Return the [x, y] coordinate for the center point of the cell that contains the specified text.  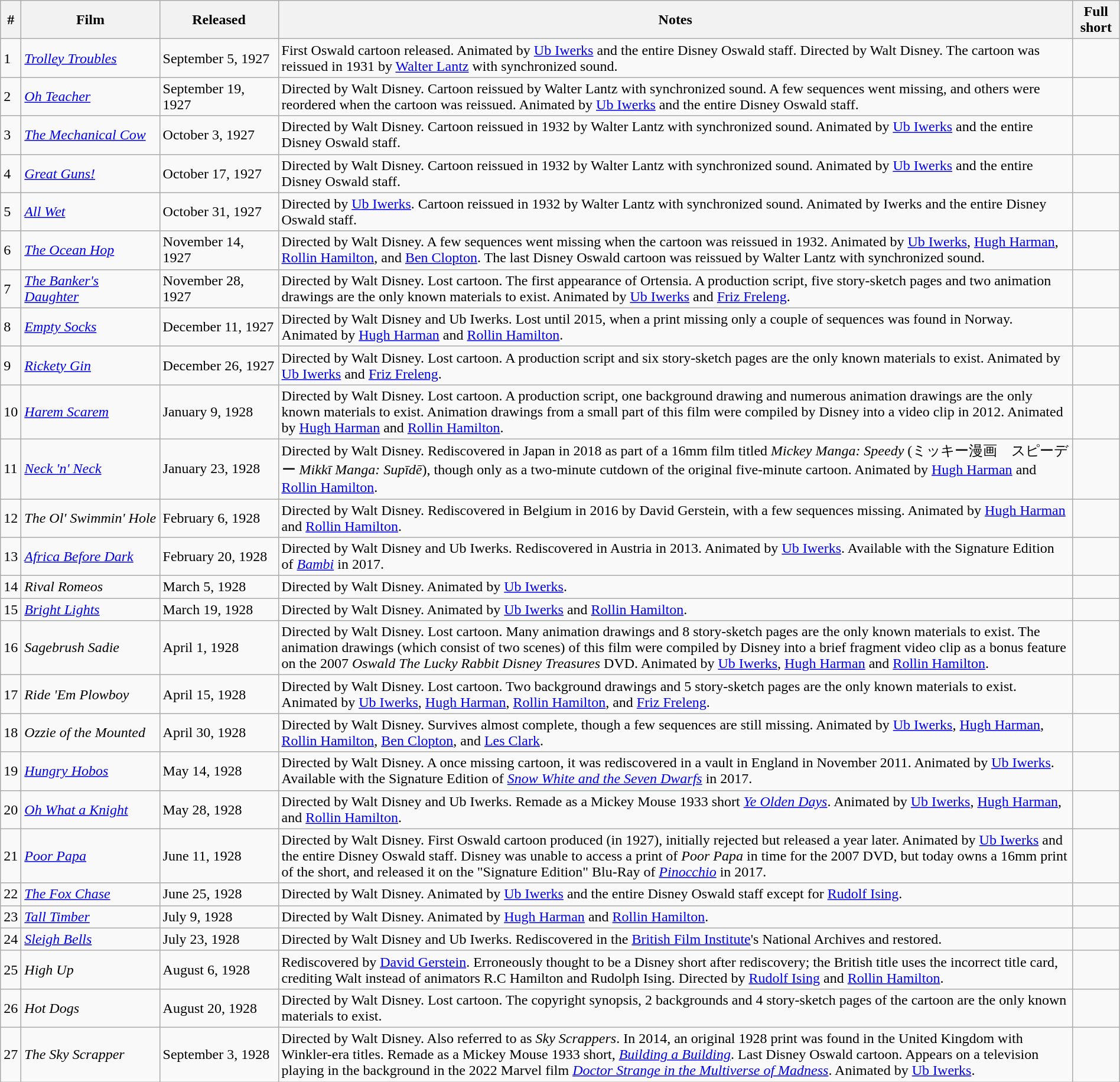
Ozzie of the Mounted [90, 732]
20 [11, 809]
Film [90, 20]
Directed by Walt Disney and Ub Iwerks. Rediscovered in the British Film Institute's National Archives and restored. [675, 939]
27 [11, 1054]
December 26, 1927 [219, 365]
Directed by Walt Disney. Animated by Ub Iwerks and Rollin Hamilton. [675, 610]
May 14, 1928 [219, 771]
Notes [675, 20]
All Wet [90, 211]
7 [11, 288]
Tall Timber [90, 917]
The Banker's Daughter [90, 288]
Empty Socks [90, 327]
3 [11, 135]
The Ocean Hop [90, 250]
Released [219, 20]
November 28, 1927 [219, 288]
Oh Teacher [90, 97]
25 [11, 970]
23 [11, 917]
September 3, 1928 [219, 1054]
8 [11, 327]
Full short [1096, 20]
Sleigh Bells [90, 939]
2 [11, 97]
The Fox Chase [90, 894]
March 5, 1928 [219, 587]
19 [11, 771]
1 [11, 58]
16 [11, 648]
Poor Papa [90, 856]
October 3, 1927 [219, 135]
November 14, 1927 [219, 250]
September 5, 1927 [219, 58]
# [11, 20]
18 [11, 732]
6 [11, 250]
Rival Romeos [90, 587]
Africa Before Dark [90, 556]
December 11, 1927 [219, 327]
5 [11, 211]
October 31, 1927 [219, 211]
Directed by Walt Disney. Animated by Hugh Harman and Rollin Hamilton. [675, 917]
August 6, 1928 [219, 970]
4 [11, 174]
April 30, 1928 [219, 732]
26 [11, 1008]
Directed by Walt Disney and Ub Iwerks. Remade as a Mickey Mouse 1933 short Ye Olden Days. Animated by Ub Iwerks, Hugh Harman, and Rollin Hamilton. [675, 809]
January 9, 1928 [219, 412]
June 11, 1928 [219, 856]
Sagebrush Sadie [90, 648]
The Mechanical Cow [90, 135]
January 23, 1928 [219, 469]
14 [11, 587]
Hot Dogs [90, 1008]
October 17, 1927 [219, 174]
August 20, 1928 [219, 1008]
22 [11, 894]
July 23, 1928 [219, 939]
Directed by Walt Disney and Ub Iwerks. Rediscovered in Austria in 2013. Animated by Ub Iwerks. Available with the Signature Edition of Bambi in 2017. [675, 556]
Ride 'Em Plowboy [90, 695]
11 [11, 469]
July 9, 1928 [219, 917]
13 [11, 556]
Bright Lights [90, 610]
May 28, 1928 [219, 809]
Directed by Walt Disney. Animated by Ub Iwerks. [675, 587]
Oh What a Knight [90, 809]
February 6, 1928 [219, 517]
Rickety Gin [90, 365]
Trolley Troubles [90, 58]
24 [11, 939]
The Ol' Swimmin' Hole [90, 517]
9 [11, 365]
17 [11, 695]
Harem Scarem [90, 412]
21 [11, 856]
March 19, 1928 [219, 610]
Directed by Ub Iwerks. Cartoon reissued in 1932 by Walter Lantz with synchronized sound. Animated by Iwerks and the entire Disney Oswald staff. [675, 211]
Great Guns! [90, 174]
September 19, 1927 [219, 97]
High Up [90, 970]
10 [11, 412]
February 20, 1928 [219, 556]
April 1, 1928 [219, 648]
April 15, 1928 [219, 695]
June 25, 1928 [219, 894]
Directed by Walt Disney. Animated by Ub Iwerks and the entire Disney Oswald staff except for Rudolf Ising. [675, 894]
Neck 'n' Neck [90, 469]
15 [11, 610]
The Sky Scrapper [90, 1054]
12 [11, 517]
Hungry Hobos [90, 771]
